Detect which cell encompasses the target text, then output its [x, y] center coordinate. 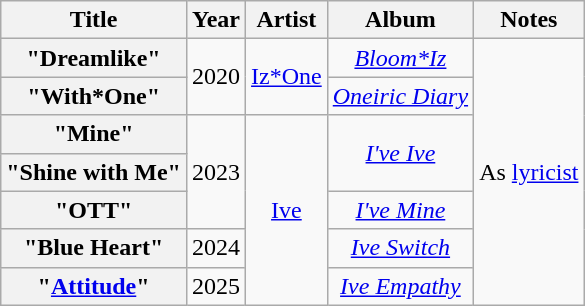
"Shine with Me" [94, 172]
"Mine" [94, 134]
Title [94, 20]
2023 [216, 172]
Notes [529, 20]
"Dreamlike" [94, 58]
As lyricist [529, 172]
"With*One" [94, 96]
Album [400, 20]
Ive [287, 210]
I've Mine [400, 210]
Iz*One [287, 77]
"Blue Heart" [94, 248]
2025 [216, 286]
"Attitude" [94, 286]
Artist [287, 20]
"OTT" [94, 210]
Year [216, 20]
I've Ive [400, 153]
Ive Switch [400, 248]
2020 [216, 77]
2024 [216, 248]
Oneiric Diary [400, 96]
Bloom*Iz [400, 58]
Ive Empathy [400, 286]
